For the text-containing cell, return its midpoint in (X, Y) coordinate format. 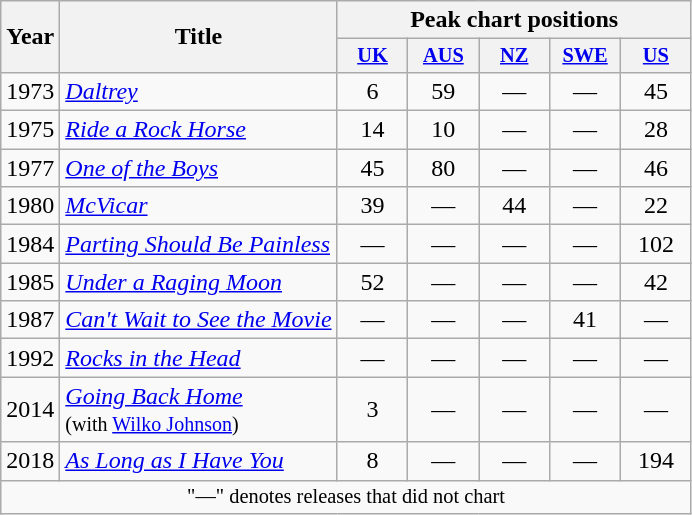
SWE (586, 56)
2014 (30, 410)
8 (372, 461)
2018 (30, 461)
194 (656, 461)
Can't Wait to See the Movie (198, 320)
1977 (30, 168)
"—" denotes releases that did not chart (346, 497)
80 (444, 168)
Rocks in the Head (198, 358)
Going Back Home(with Wilko Johnson) (198, 410)
102 (656, 244)
Peak chart positions (514, 20)
1980 (30, 206)
1975 (30, 130)
1985 (30, 282)
6 (372, 91)
1984 (30, 244)
Parting Should Be Painless (198, 244)
52 (372, 282)
McVicar (198, 206)
41 (586, 320)
UK (372, 56)
Year (30, 37)
1973 (30, 91)
28 (656, 130)
1987 (30, 320)
3 (372, 410)
AUS (444, 56)
Under a Raging Moon (198, 282)
44 (514, 206)
Daltrey (198, 91)
10 (444, 130)
46 (656, 168)
Title (198, 37)
As Long as I Have You (198, 461)
14 (372, 130)
22 (656, 206)
One of the Boys (198, 168)
Ride a Rock Horse (198, 130)
59 (444, 91)
US (656, 56)
NZ (514, 56)
39 (372, 206)
42 (656, 282)
1992 (30, 358)
